Identify which cell holds the provided text, then report its (x, y) central coordinate. 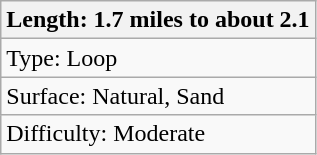
Surface: Natural, Sand (158, 96)
Difficulty: Moderate (158, 134)
Length: 1.7 miles to about 2.1 (158, 20)
Type: Loop (158, 58)
